Return (X, Y) of the center of cell containing provided text 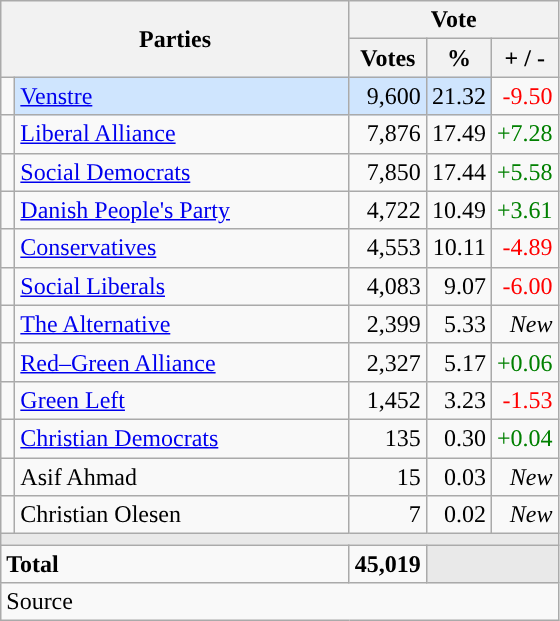
10.49 (458, 210)
Vote (454, 20)
+0.06 (524, 362)
2,399 (388, 324)
Liberal Alliance (182, 134)
0.02 (458, 515)
-9.50 (524, 96)
% (458, 58)
0.03 (458, 477)
7,876 (388, 134)
+5.58 (524, 172)
4,553 (388, 248)
+7.28 (524, 134)
7,850 (388, 172)
+ / - (524, 58)
9.07 (458, 286)
1,452 (388, 400)
Red–Green Alliance (182, 362)
5.33 (458, 324)
0.30 (458, 438)
+3.61 (524, 210)
2,327 (388, 362)
-1.53 (524, 400)
Social Democrats (182, 172)
Christian Democrats (182, 438)
+0.04 (524, 438)
3.23 (458, 400)
10.11 (458, 248)
Christian Olesen (182, 515)
-6.00 (524, 286)
45,019 (388, 564)
17.44 (458, 172)
Conservatives (182, 248)
Asif Ahmad (182, 477)
Source (280, 602)
21.32 (458, 96)
135 (388, 438)
4,722 (388, 210)
The Alternative (182, 324)
Danish People's Party (182, 210)
Green Left (182, 400)
-4.89 (524, 248)
17.49 (458, 134)
Social Liberals (182, 286)
Parties (176, 39)
Venstre (182, 96)
15 (388, 477)
7 (388, 515)
4,083 (388, 286)
Total (176, 564)
5.17 (458, 362)
Votes (388, 58)
9,600 (388, 96)
